Return (X, Y) of the center of cell containing provided text 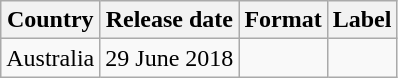
Format (283, 20)
Country (50, 20)
Release date (170, 20)
29 June 2018 (170, 58)
Label (362, 20)
Australia (50, 58)
